Extract the [x, y] coordinate from the center of the cell holding the provided text.  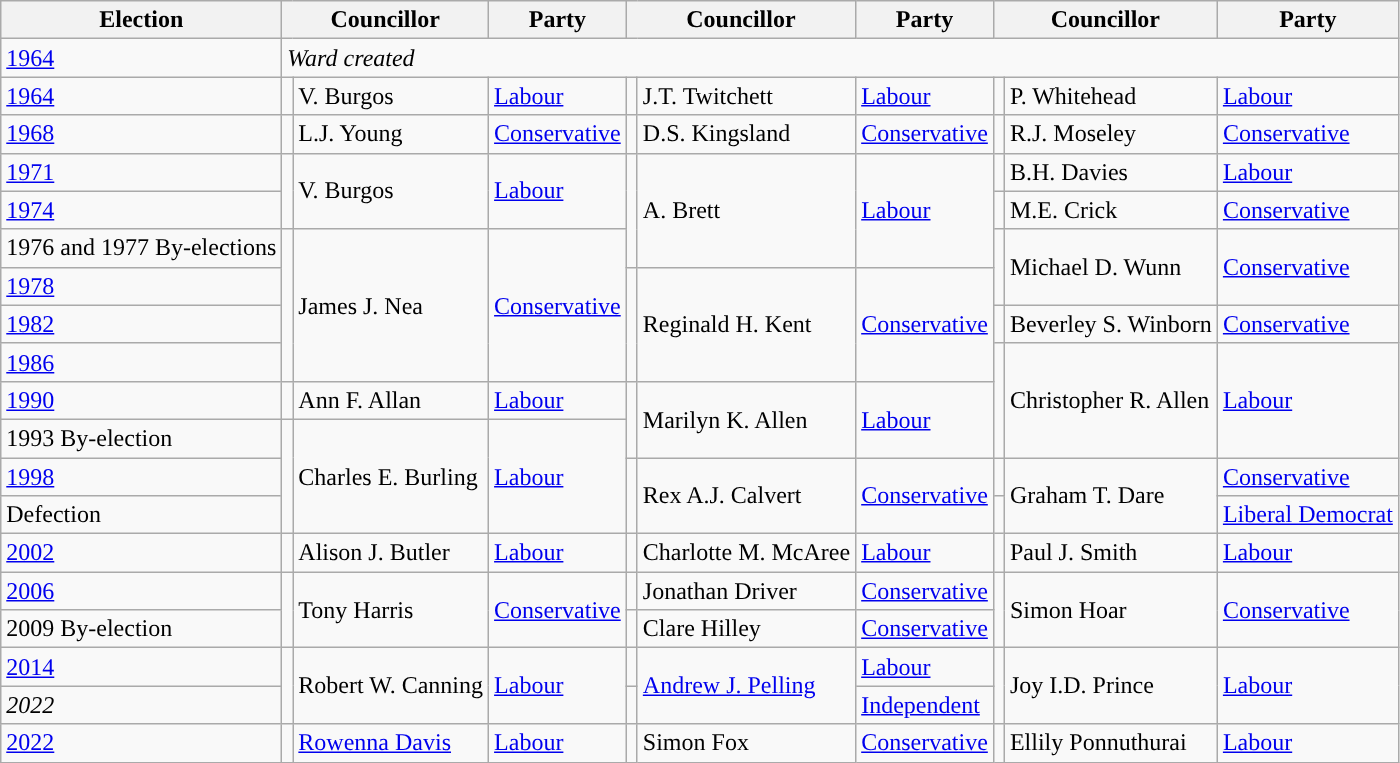
1990 [142, 400]
Rowenna Davis [391, 743]
1971 [142, 172]
P. Whitehead [1110, 96]
Graham T. Dare [1110, 496]
2006 [142, 591]
B.H. Davies [1110, 172]
Beverley S. Winborn [1110, 324]
Rex A.J. Calvert [746, 496]
Michael D. Wunn [1110, 267]
2014 [142, 667]
1982 [142, 324]
1978 [142, 286]
A. Brett [746, 210]
Andrew J. Pelling [746, 686]
2009 By-election [142, 629]
Simon Hoar [1110, 610]
Paul J. Smith [1110, 553]
1974 [142, 210]
L.J. Young [391, 134]
Ellily Ponnuthurai [1110, 743]
Joy I.D. Prince [1110, 686]
Marilyn K. Allen [746, 419]
Liberal Democrat [1308, 515]
Ann F. Allan [391, 400]
Independent [925, 705]
Election [142, 20]
1976 and 1977 By-elections [142, 248]
1998 [142, 477]
J.T. Twitchett [746, 96]
M.E. Crick [1110, 210]
1993 By-election [142, 438]
D.S. Kingsland [746, 134]
Jonathan Driver [746, 591]
1986 [142, 362]
Charles E. Burling [391, 476]
Alison J. Butler [391, 553]
Clare Hilley [746, 629]
Defection [142, 515]
James J. Nea [391, 305]
2002 [142, 553]
1968 [142, 134]
Christopher R. Allen [1110, 400]
Tony Harris [391, 610]
Ward created [840, 58]
R.J. Moseley [1110, 134]
Robert W. Canning [391, 686]
Reginald H. Kent [746, 324]
Charlotte M. McAree [746, 553]
Simon Fox [746, 743]
